For the text-containing cell, return its midpoint in (x, y) coordinate format. 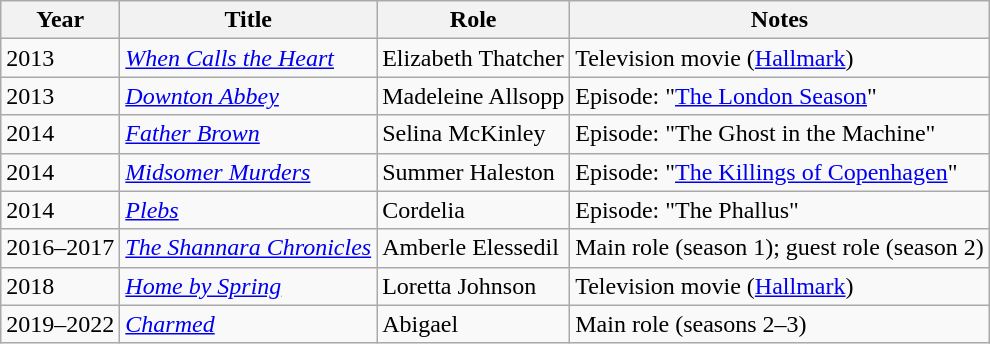
Title (248, 20)
Summer Haleston (474, 172)
Episode: "The London Season" (780, 96)
Madeleine Allsopp (474, 96)
Selina McKinley (474, 134)
Elizabeth Thatcher (474, 58)
Midsomer Murders (248, 172)
Amberle Elessedil (474, 248)
Episode: "The Phallus" (780, 210)
Abigael (474, 324)
Main role (season 1); guest role (season 2) (780, 248)
2019–2022 (60, 324)
Downton Abbey (248, 96)
Main role (seasons 2–3) (780, 324)
Charmed (248, 324)
Episode: "The Killings of Copenhagen" (780, 172)
Year (60, 20)
The Shannara Chronicles (248, 248)
Plebs (248, 210)
Notes (780, 20)
When Calls the Heart (248, 58)
Episode: "The Ghost in the Machine" (780, 134)
Home by Spring (248, 286)
Cordelia (474, 210)
2018 (60, 286)
Loretta Johnson (474, 286)
2016–2017 (60, 248)
Father Brown (248, 134)
Role (474, 20)
